From the cell containing the given text, extract its center point as [x, y] coordinate. 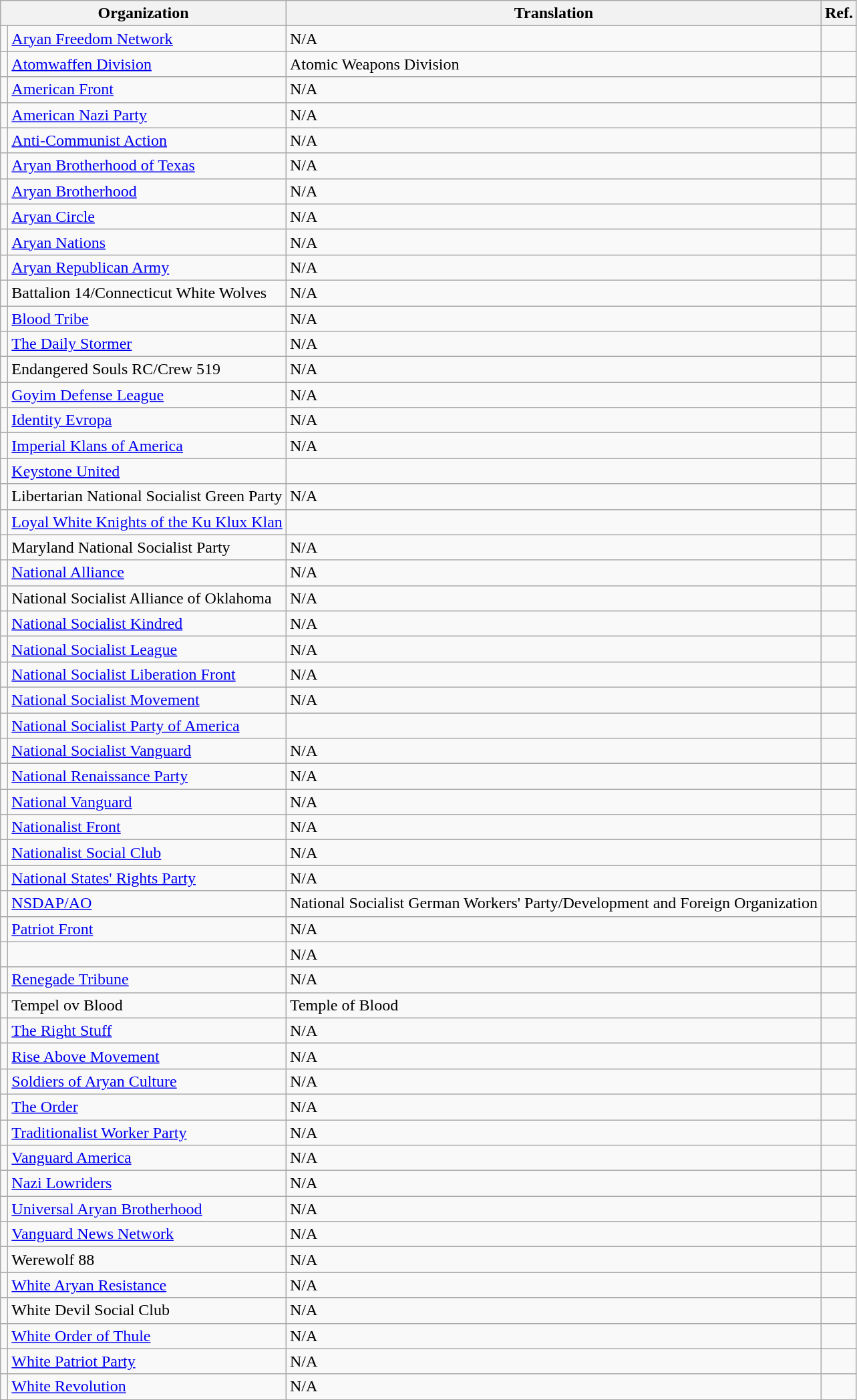
Aryan Circle [147, 217]
Imperial Klans of America [147, 446]
Atomic Weapons Division [553, 64]
Traditionalist Worker Party [147, 1133]
National Renaissance Party [147, 777]
Renegade Tribune [147, 980]
National Vanguard [147, 802]
National Socialist Liberation Front [147, 674]
Vanguard News Network [147, 1234]
Aryan Brotherhood [147, 191]
The Daily Stormer [147, 344]
Aryan Brotherhood of Texas [147, 166]
The Right Stuff [147, 1030]
Rise Above Movement [147, 1056]
National Socialist German Workers' Party/Development and Foreign Organization [553, 903]
Atomwaffen Division [147, 64]
Nationalist Front [147, 827]
White Aryan Resistance [147, 1285]
American Nazi Party [147, 115]
Organization [144, 13]
Ref. [839, 13]
The Order [147, 1107]
Translation [553, 13]
White Patriot Party [147, 1361]
Battalion 14/Connecticut White Wolves [147, 293]
National Socialist Party of America [147, 725]
National Socialist Vanguard [147, 751]
Keystone United [147, 471]
National Socialist Alliance of Oklahoma [147, 598]
Universal Aryan Brotherhood [147, 1209]
American Front [147, 90]
Goyim Defense League [147, 395]
Aryan Republican Army [147, 267]
National Alliance [147, 573]
Maryland National Socialist Party [147, 547]
Aryan Freedom Network [147, 39]
Blood Tribe [147, 319]
Anti-Communist Action [147, 140]
Werewolf 88 [147, 1260]
National Socialist League [147, 649]
Nationalist Social Club [147, 853]
Patriot Front [147, 929]
Soldiers of Aryan Culture [147, 1081]
White Order of Thule [147, 1336]
National Socialist Kindred [147, 623]
National States' Rights Party [147, 878]
Identity Evropa [147, 420]
Vanguard America [147, 1158]
Aryan Nations [147, 242]
NSDAP/AO [147, 903]
National Socialist Movement [147, 700]
Loyal White Knights of the Ku Klux Klan [147, 522]
Endangered Souls RC/Crew 519 [147, 370]
White Devil Social Club [147, 1310]
Libertarian National Socialist Green Party [147, 497]
White Revolution [147, 1387]
Nazi Lowriders [147, 1183]
Temple of Blood [553, 1005]
Tempel ov Blood [147, 1005]
